Search for the cell housing the specified text and yield its (X, Y) center coordinate. 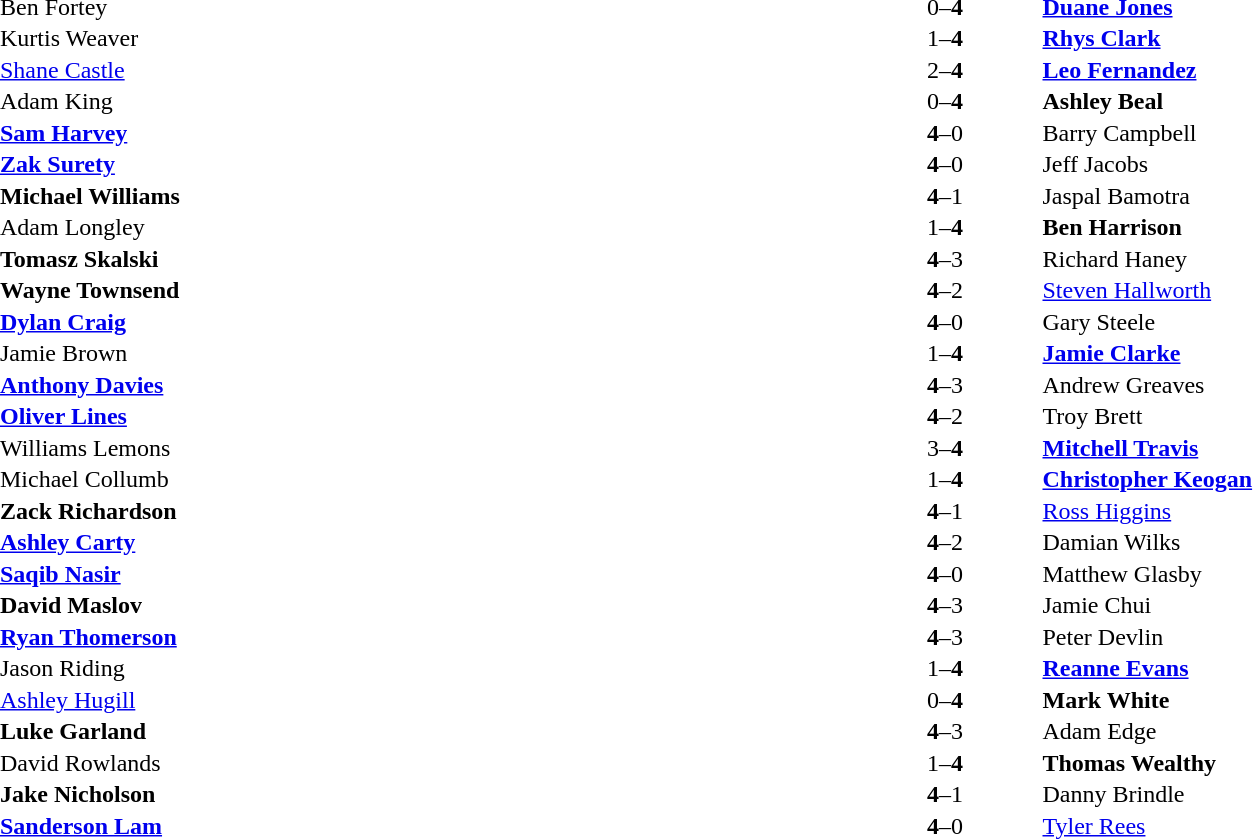
2–4 (944, 70)
3–4 (944, 448)
